Capture the cell that displays the provided text and extract its [X, Y] central coordinate. 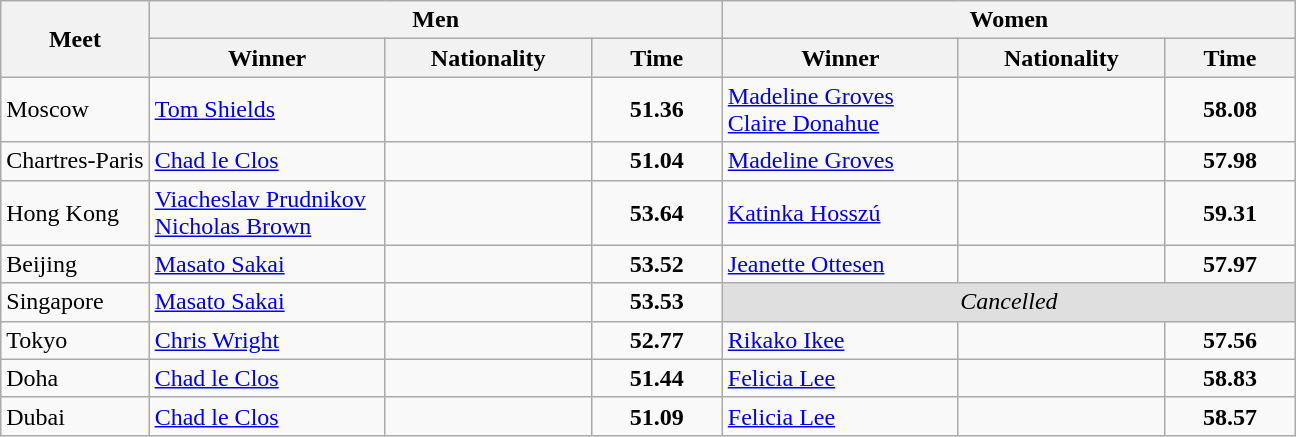
Men [436, 20]
Moscow [75, 110]
51.09 [656, 416]
57.97 [1230, 264]
Chartres-Paris [75, 161]
Doha [75, 378]
Women [1008, 20]
Tom Shields [267, 110]
Katinka Hosszú [840, 212]
53.52 [656, 264]
58.83 [1230, 378]
Hong Kong [75, 212]
53.64 [656, 212]
Jeanette Ottesen [840, 264]
51.04 [656, 161]
Dubai [75, 416]
Madeline GrovesClaire Donahue [840, 110]
Madeline Groves [840, 161]
58.57 [1230, 416]
Chris Wright [267, 340]
51.44 [656, 378]
Viacheslav Prudnikov Nicholas Brown [267, 212]
Tokyo [75, 340]
Meet [75, 39]
Cancelled [1008, 302]
57.98 [1230, 161]
Beijing [75, 264]
57.56 [1230, 340]
52.77 [656, 340]
Rikako Ikee [840, 340]
51.36 [656, 110]
58.08 [1230, 110]
59.31 [1230, 212]
Singapore [75, 302]
53.53 [656, 302]
